Capture the cell that displays the provided text and extract its (X, Y) central coordinate. 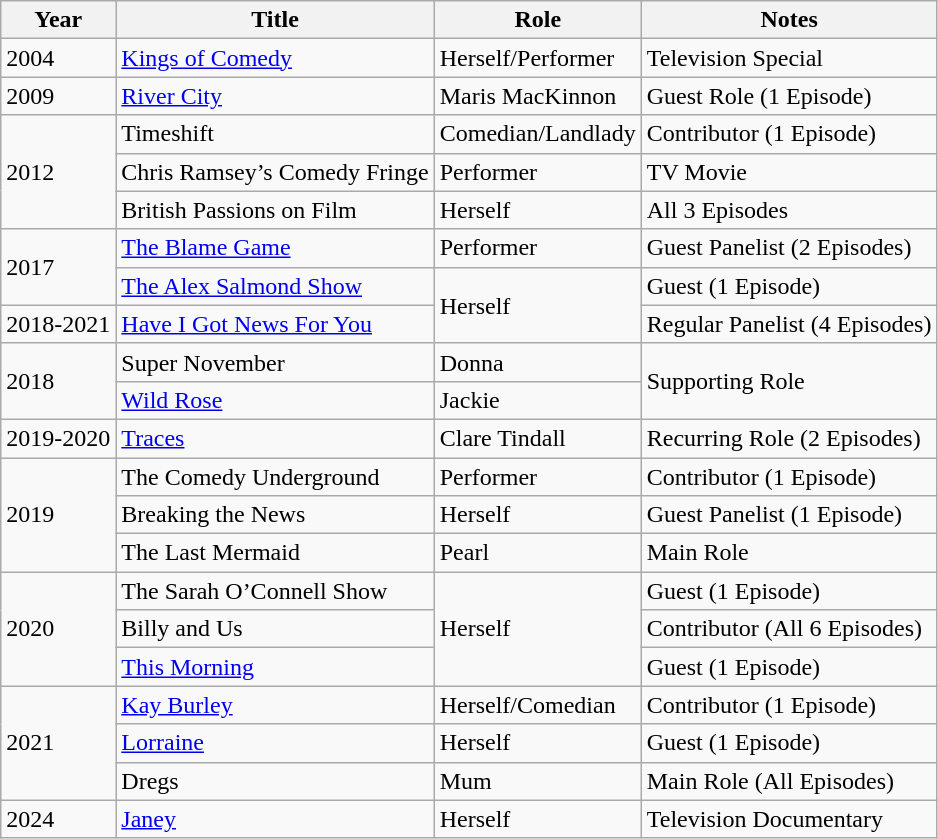
Clare Tindall (538, 438)
River City (275, 96)
Herself/Comedian (538, 705)
Kay Burley (275, 705)
Main Role (789, 553)
Jackie (538, 400)
2018 (58, 381)
Recurring Role (2 Episodes) (789, 438)
Lorraine (275, 743)
Television Documentary (789, 819)
Breaking the News (275, 515)
Role (538, 20)
Supporting Role (789, 381)
Dregs (275, 781)
Have I Got News For You (275, 324)
2004 (58, 58)
2024 (58, 819)
2009 (58, 96)
Television Special (789, 58)
Guest Panelist (1 Episode) (789, 515)
Super November (275, 362)
TV Movie (789, 172)
This Morning (275, 667)
Billy and Us (275, 629)
Notes (789, 20)
Donna (538, 362)
Regular Panelist (4 Episodes) (789, 324)
2017 (58, 267)
The Sarah O’Connell Show (275, 591)
Main Role (All Episodes) (789, 781)
The Last Mermaid (275, 553)
Traces (275, 438)
2020 (58, 629)
Comedian/Landlady (538, 134)
2019-2020 (58, 438)
2021 (58, 743)
British Passions on Film (275, 210)
Janey (275, 819)
2019 (58, 515)
The Comedy Underground (275, 477)
2012 (58, 172)
Herself/Performer (538, 58)
Pearl (538, 553)
Kings of Comedy (275, 58)
Wild Rose (275, 400)
Guest Panelist (2 Episodes) (789, 248)
Chris Ramsey’s Comedy Fringe (275, 172)
The Blame Game (275, 248)
2018-2021 (58, 324)
The Alex Salmond Show (275, 286)
Year (58, 20)
All 3 Episodes (789, 210)
Timeshift (275, 134)
Guest Role (1 Episode) (789, 96)
Title (275, 20)
Mum (538, 781)
Maris MacKinnon (538, 96)
Contributor (All 6 Episodes) (789, 629)
